Extract the [x, y] coordinate from the center of the cell holding the provided text.  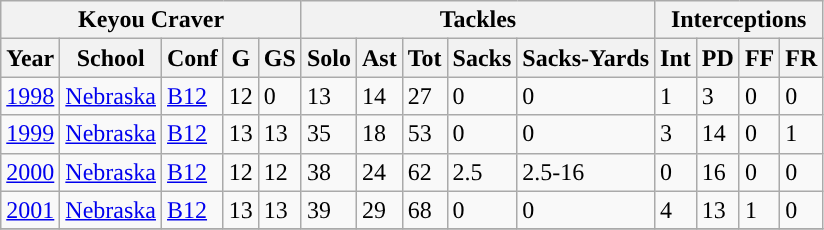
School [111, 58]
G [240, 58]
2000 [30, 172]
Interceptions [739, 20]
Keyou Craver [152, 20]
FF [759, 58]
4 [676, 210]
2.5 [482, 172]
38 [328, 172]
Tot [424, 58]
1999 [30, 134]
27 [424, 96]
16 [718, 172]
2001 [30, 210]
39 [328, 210]
2.5-16 [586, 172]
Solo [328, 58]
Int [676, 58]
PD [718, 58]
Sacks [482, 58]
Ast [379, 58]
24 [379, 172]
GS [280, 58]
29 [379, 210]
68 [424, 210]
62 [424, 172]
Sacks-Yards [586, 58]
18 [379, 134]
Tackles [478, 20]
53 [424, 134]
1998 [30, 96]
35 [328, 134]
FR [802, 58]
Year [30, 58]
Conf [193, 58]
